From the cell containing the given text, extract its center point as (X, Y) coordinate. 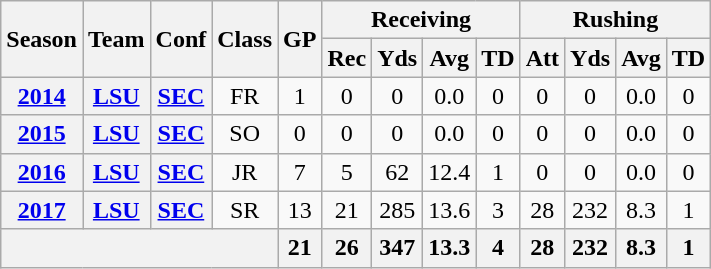
2014 (42, 96)
SR (245, 210)
3 (498, 210)
12.4 (450, 172)
2015 (42, 134)
Season (42, 39)
Rushing (616, 20)
7 (300, 172)
62 (398, 172)
GP (300, 39)
13 (300, 210)
5 (347, 172)
26 (347, 248)
Att (542, 58)
2016 (42, 172)
Conf (181, 39)
4 (498, 248)
13.3 (450, 248)
FR (245, 96)
Class (245, 39)
285 (398, 210)
Team (116, 39)
SO (245, 134)
Rec (347, 58)
13.6 (450, 210)
2017 (42, 210)
347 (398, 248)
JR (245, 172)
Receiving (421, 20)
